Locate the cell with the specified text and output its (x, y) center coordinate. 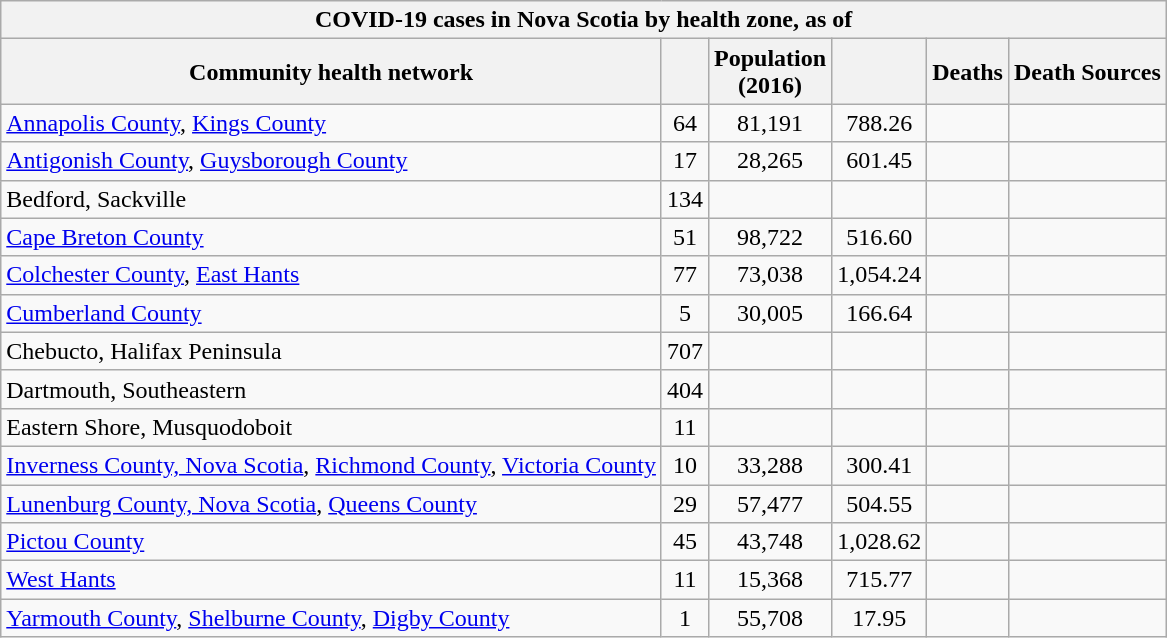
64 (684, 123)
601.45 (880, 161)
Death Sources (1087, 72)
43,748 (770, 542)
715.77 (880, 580)
5 (684, 313)
1 (684, 618)
15,368 (770, 580)
166.64 (880, 313)
Chebucto, Halifax Peninsula (332, 351)
Annapolis County, Kings County (332, 123)
33,288 (770, 465)
300.41 (880, 465)
Colchester County, East Hants (332, 275)
Lunenburg County, Nova Scotia, Queens County (332, 503)
516.60 (880, 237)
17.95 (880, 618)
Cumberland County (332, 313)
134 (684, 199)
Deaths (968, 72)
Community health network (332, 72)
Pictou County (332, 542)
1,028.62 (880, 542)
45 (684, 542)
10 (684, 465)
29 (684, 503)
Dartmouth, Southeastern (332, 389)
404 (684, 389)
73,038 (770, 275)
28,265 (770, 161)
788.26 (880, 123)
17 (684, 161)
504.55 (880, 503)
Antigonish County, Guysborough County (332, 161)
COVID-19 cases in Nova Scotia by health zone, as of (584, 20)
1,054.24 (880, 275)
Eastern Shore, Musquodoboit (332, 427)
West Hants (332, 580)
Cape Breton County (332, 237)
Inverness County, Nova Scotia, Richmond County, Victoria County (332, 465)
55,708 (770, 618)
77 (684, 275)
Population(2016) (770, 72)
51 (684, 237)
30,005 (770, 313)
707 (684, 351)
57,477 (770, 503)
Yarmouth County, Shelburne County, Digby County (332, 618)
98,722 (770, 237)
81,191 (770, 123)
Bedford, Sackville (332, 199)
